Search for the cell housing the specified text and yield its (X, Y) center coordinate. 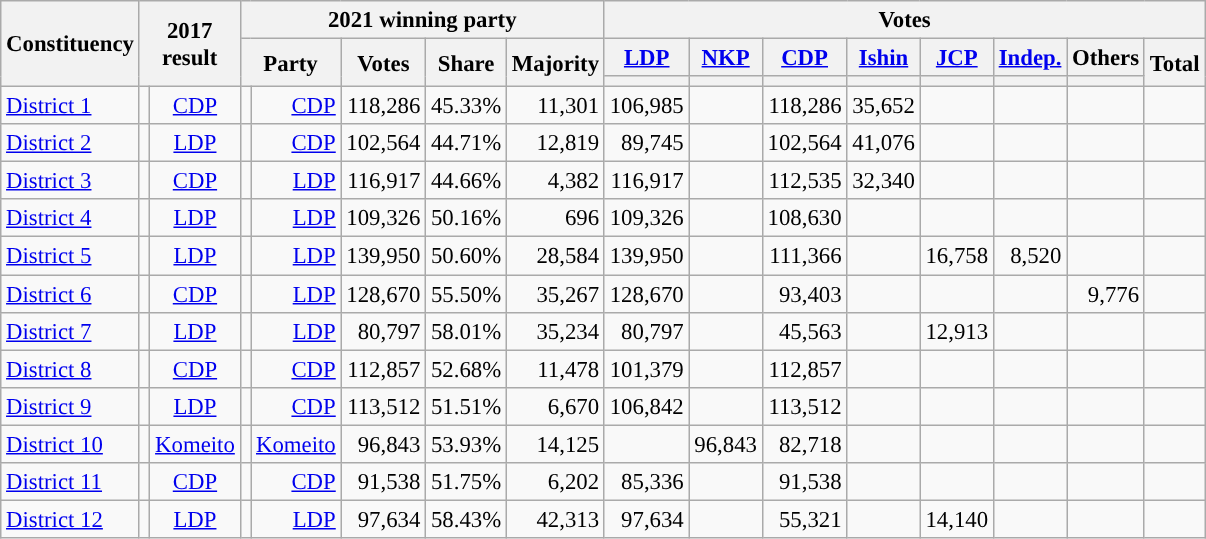
6,202 (556, 482)
44.66% (466, 181)
51.75% (466, 482)
District 5 (70, 256)
JCP (956, 58)
District 2 (70, 143)
11,478 (556, 369)
50.60% (466, 256)
Majority (556, 63)
41,076 (884, 143)
Total (1174, 63)
85,336 (646, 482)
44.71% (466, 143)
35,267 (556, 294)
District 10 (70, 444)
106,985 (646, 106)
11,301 (556, 106)
District 3 (70, 181)
106,842 (646, 406)
52.68% (466, 369)
NKP (726, 58)
58.01% (466, 331)
4,382 (556, 181)
2021 winning party (422, 20)
Indep. (1030, 58)
28,584 (556, 256)
2017result (190, 44)
6,670 (556, 406)
53.93% (466, 444)
82,718 (804, 444)
35,652 (884, 106)
89,745 (646, 143)
9,776 (1106, 294)
Constituency (70, 44)
8,520 (1030, 256)
45.33% (466, 106)
55,321 (804, 519)
101,379 (646, 369)
45,563 (804, 331)
12,819 (556, 143)
District 6 (70, 294)
112,535 (804, 181)
108,630 (804, 219)
55.50% (466, 294)
District 9 (70, 406)
12,913 (956, 331)
Share (466, 63)
District 12 (70, 519)
14,140 (956, 519)
35,234 (556, 331)
58.43% (466, 519)
696 (556, 219)
16,758 (956, 256)
111,366 (804, 256)
93,403 (804, 294)
Ishin (884, 58)
51.51% (466, 406)
District 7 (70, 331)
District 1 (70, 106)
32,340 (884, 181)
Others (1106, 58)
District 11 (70, 482)
42,313 (556, 519)
District 4 (70, 219)
Party (290, 63)
14,125 (556, 444)
50.16% (466, 219)
District 8 (70, 369)
